Find where the given text appears and provide that cell's center as (x, y) coordinate. 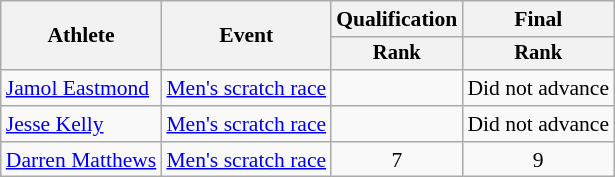
Final (538, 19)
Qualification (396, 19)
Event (246, 36)
Jesse Kelly (82, 124)
Jamol Eastmond (82, 88)
Athlete (82, 36)
